From the cell containing the given text, extract its center point as (x, y) coordinate. 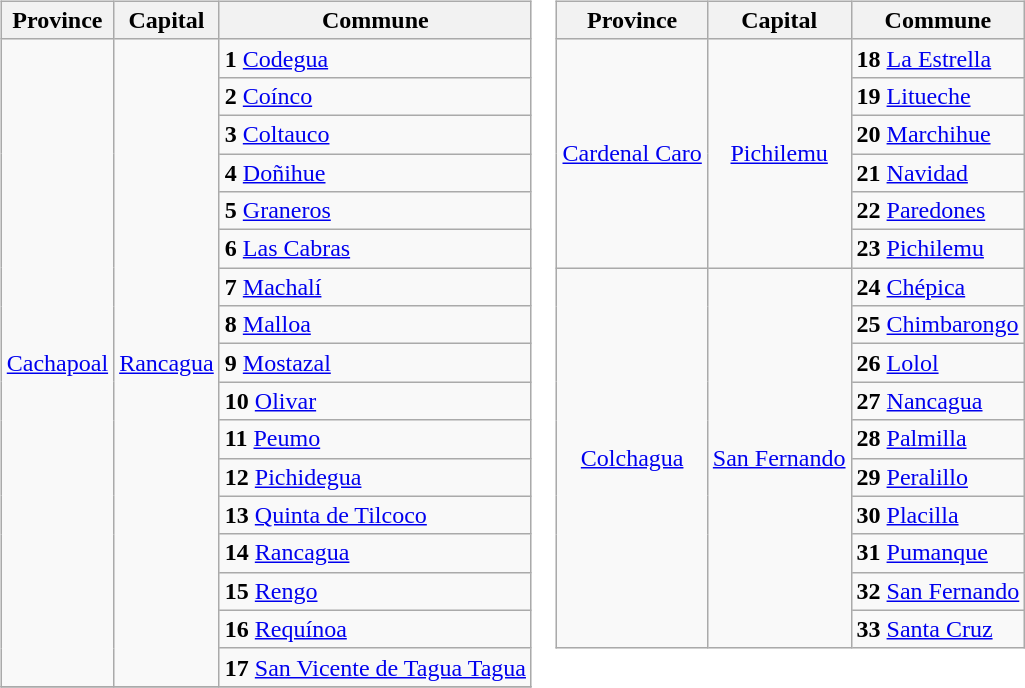
29 Peralillo (938, 477)
28 Palmilla (938, 439)
26 Lolol (938, 363)
Cachapoal (57, 362)
33 Santa Cruz (938, 629)
1 Codegua (375, 58)
3 Coltauco (375, 134)
San Fernando (779, 458)
Cardenal Caro (632, 153)
10 Olivar (375, 401)
Colchagua (632, 458)
4 Doñihue (375, 173)
18 La Estrella (938, 58)
19 Litueche (938, 96)
30 Placilla (938, 515)
17 San Vicente de Tagua Tagua (375, 667)
16 Requínoa (375, 629)
12 Pichidegua (375, 477)
27 Nancagua (938, 401)
9 Mostazal (375, 363)
20 Marchihue (938, 134)
7 Machalí (375, 287)
11 Peumo (375, 439)
23 Pichilemu (938, 249)
2 Coínco (375, 96)
22 Paredones (938, 211)
25 Chimbarongo (938, 325)
15 Rengo (375, 591)
Rancagua (167, 362)
14 Rancagua (375, 553)
13 Quinta de Tilcoco (375, 515)
32 San Fernando (938, 591)
5 Graneros (375, 211)
Pichilemu (779, 153)
31 Pumanque (938, 553)
21 Navidad (938, 173)
8 Malloa (375, 325)
24 Chépica (938, 287)
6 Las Cabras (375, 249)
